Detect which cell encompasses the target text, then output its [x, y] center coordinate. 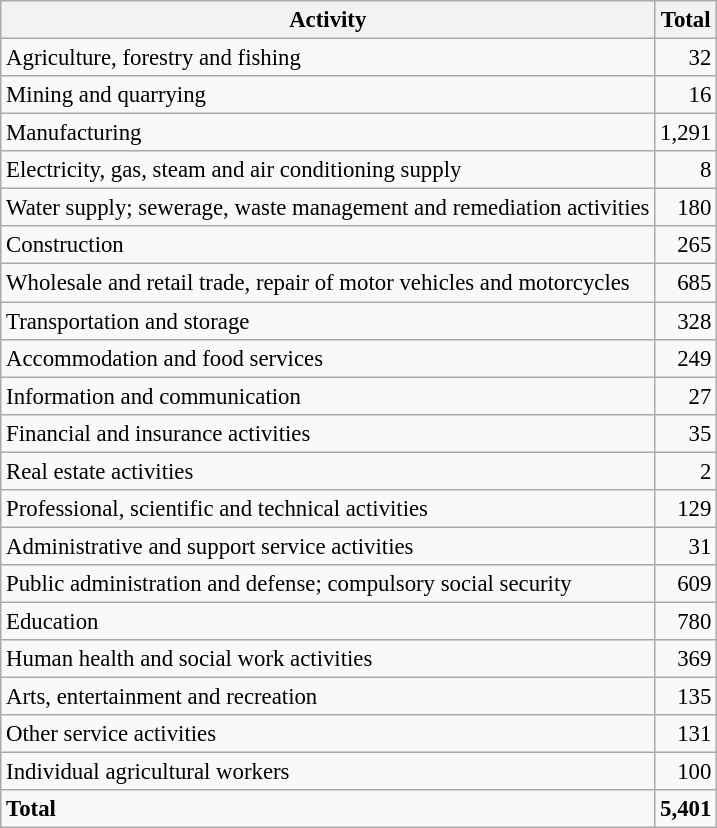
Information and communication [328, 396]
Water supply; sewerage, waste management and remediation activities [328, 208]
8 [686, 170]
100 [686, 772]
Arts, entertainment and recreation [328, 697]
Transportation and storage [328, 321]
685 [686, 283]
369 [686, 659]
Human health and social work activities [328, 659]
249 [686, 358]
31 [686, 546]
Wholesale and retail trade, repair of motor vehicles and motorcycles [328, 283]
32 [686, 58]
Accommodation and food services [328, 358]
5,401 [686, 809]
Professional, scientific and technical activities [328, 509]
35 [686, 433]
Mining and quarrying [328, 95]
328 [686, 321]
180 [686, 208]
16 [686, 95]
2 [686, 471]
Administrative and support service activities [328, 546]
Manufacturing [328, 133]
Individual agricultural workers [328, 772]
135 [686, 697]
Public administration and defense; compulsory social security [328, 584]
Electricity, gas, steam and air conditioning supply [328, 170]
131 [686, 734]
27 [686, 396]
Education [328, 621]
Construction [328, 245]
265 [686, 245]
Financial and insurance activities [328, 433]
609 [686, 584]
Other service activities [328, 734]
129 [686, 509]
1,291 [686, 133]
780 [686, 621]
Real estate activities [328, 471]
Activity [328, 20]
Agriculture, forestry and fishing [328, 58]
